From the cell containing the given text, extract its center point as (X, Y) coordinate. 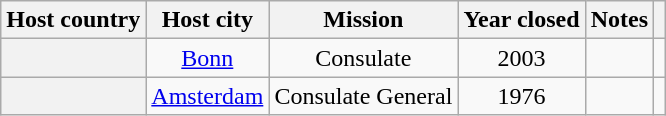
1976 (522, 96)
Mission (364, 20)
Notes (619, 20)
Host city (208, 20)
Bonn (208, 58)
Amsterdam (208, 96)
Year closed (522, 20)
Consulate (364, 58)
2003 (522, 58)
Consulate General (364, 96)
Host country (74, 20)
